From the cell containing the given text, extract its center point as [X, Y] coordinate. 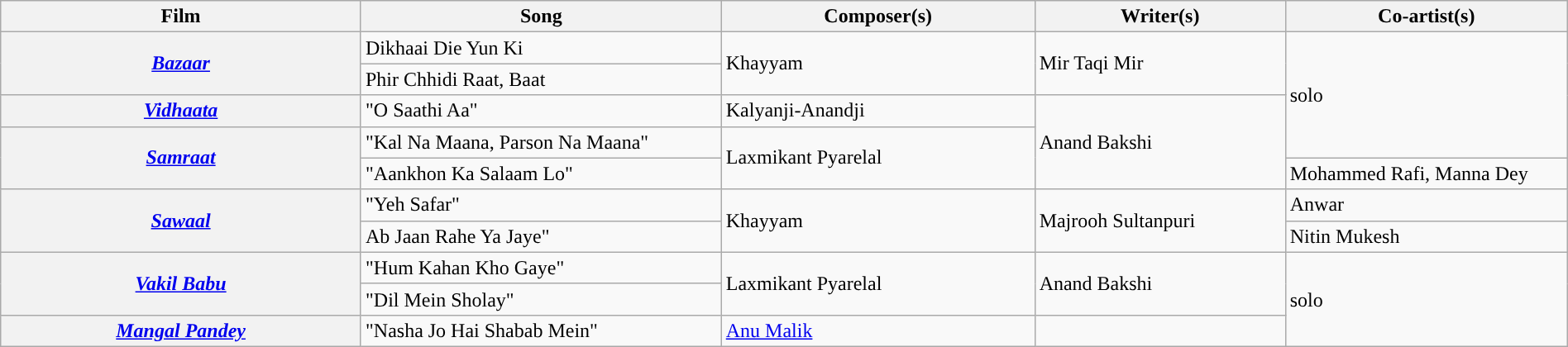
Composer(s) [878, 17]
Bazaar [181, 64]
"Dil Mein Sholay" [541, 299]
Film [181, 17]
"Aankhon Ka Salaam Lo" [541, 173]
Phir Chhidi Raat, Baat [541, 79]
Anwar [1426, 205]
Ab Jaan Rahe Ya Jaye" [541, 236]
Sawaal [181, 221]
Vakil Babu [181, 283]
Kalyanji-Anandji [878, 111]
Anu Malik [878, 330]
"Hum Kahan Kho Gaye" [541, 268]
"Kal Na Maana, Parson Na Maana" [541, 142]
Majrooh Sultanpuri [1159, 221]
Samraat [181, 158]
Co-artist(s) [1426, 17]
Nitin Mukesh [1426, 236]
"Nasha Jo Hai Shabab Mein" [541, 330]
Dikhaai Die Yun Ki [541, 48]
Mohammed Rafi, Manna Dey [1426, 173]
Mangal Pandey [181, 330]
Song [541, 17]
Writer(s) [1159, 17]
Mir Taqi Mir [1159, 64]
"Yeh Safar" [541, 205]
Vidhaata [181, 111]
"O Saathi Aa" [541, 111]
